Provide the (x, y) coordinate of the cell's center where the given text is located.  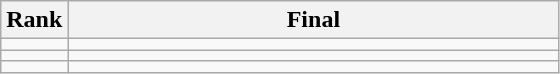
Final (314, 20)
Rank (34, 20)
